Search for the cell housing the specified text and yield its [X, Y] center coordinate. 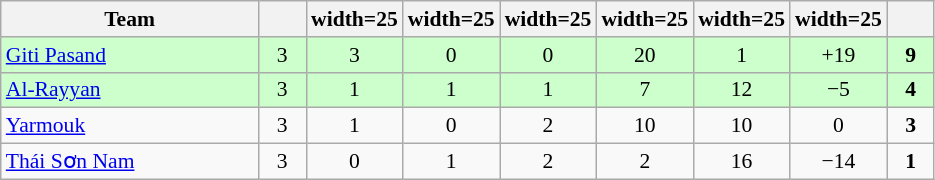
4 [911, 90]
Al-Rayyan [130, 90]
12 [742, 90]
Thái Sơn Nam [130, 162]
16 [742, 162]
7 [644, 90]
Yarmouk [130, 126]
Team [130, 19]
−14 [838, 162]
9 [911, 55]
−5 [838, 90]
20 [644, 55]
Giti Pasand [130, 55]
+19 [838, 55]
